Determine the (X, Y) coordinate at the center of the cell enclosing the given text.  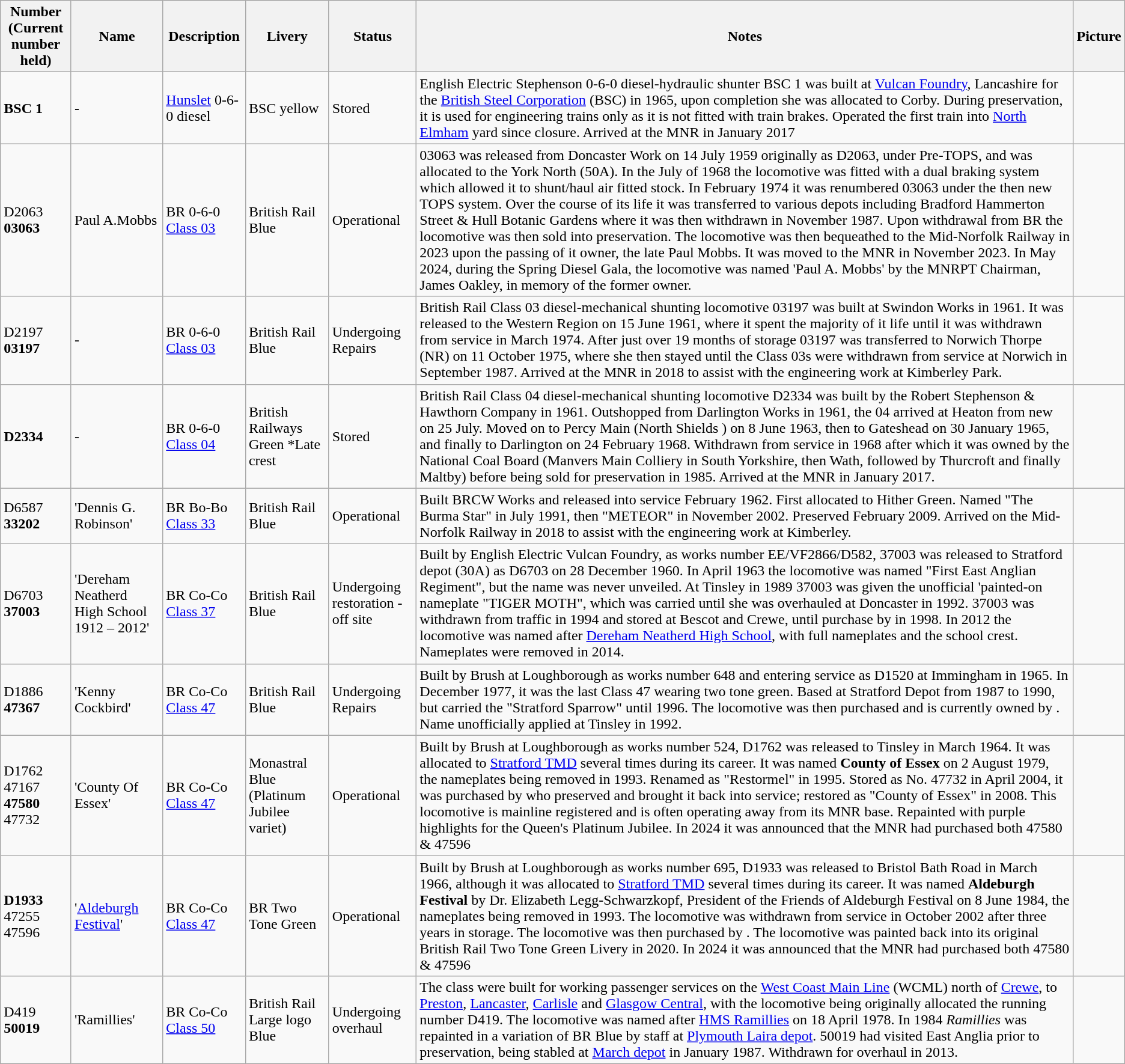
'Aldeburgh Festival' (117, 916)
'Dereham Neatherd High School 1912 – 2012' (117, 604)
BSC 1 (36, 108)
D670337003 (36, 604)
British Rail Large logo Blue (287, 1020)
D41950019 (36, 1020)
Number(Current number held) (36, 36)
'Dennis G. Robinson' (117, 516)
D658733202 (36, 516)
'Ramillies' (117, 1020)
'Kenny Cockbird' (117, 700)
BSC yellow (287, 108)
Paul A.Mobbs (117, 220)
Livery (287, 36)
Undergoing restoration - off site (373, 604)
Undergoing overhaul (373, 1020)
D219703197 (36, 340)
Picture (1099, 36)
D176247167 47580 47732 (36, 795)
D193347255 47596 (36, 916)
Name (117, 36)
Monastral Blue (Platinum Jubilee variet) (287, 795)
D206303063 (36, 220)
Status (373, 36)
BR Co-Co Class 50 (204, 1020)
Description (204, 36)
Notes (745, 36)
BR Two Tone Green (287, 916)
'County Of Essex' (117, 795)
BR Bo-Bo Class 33 (204, 516)
BR Co-Co Class 37 (204, 604)
British Railways Green *Late crest (287, 436)
Hunslet 0-6-0 diesel (204, 108)
BR 0-6-0 Class 04 (204, 436)
D2334 (36, 436)
D188647367 (36, 700)
